Detect which cell encompasses the target text, then output its (x, y) center coordinate. 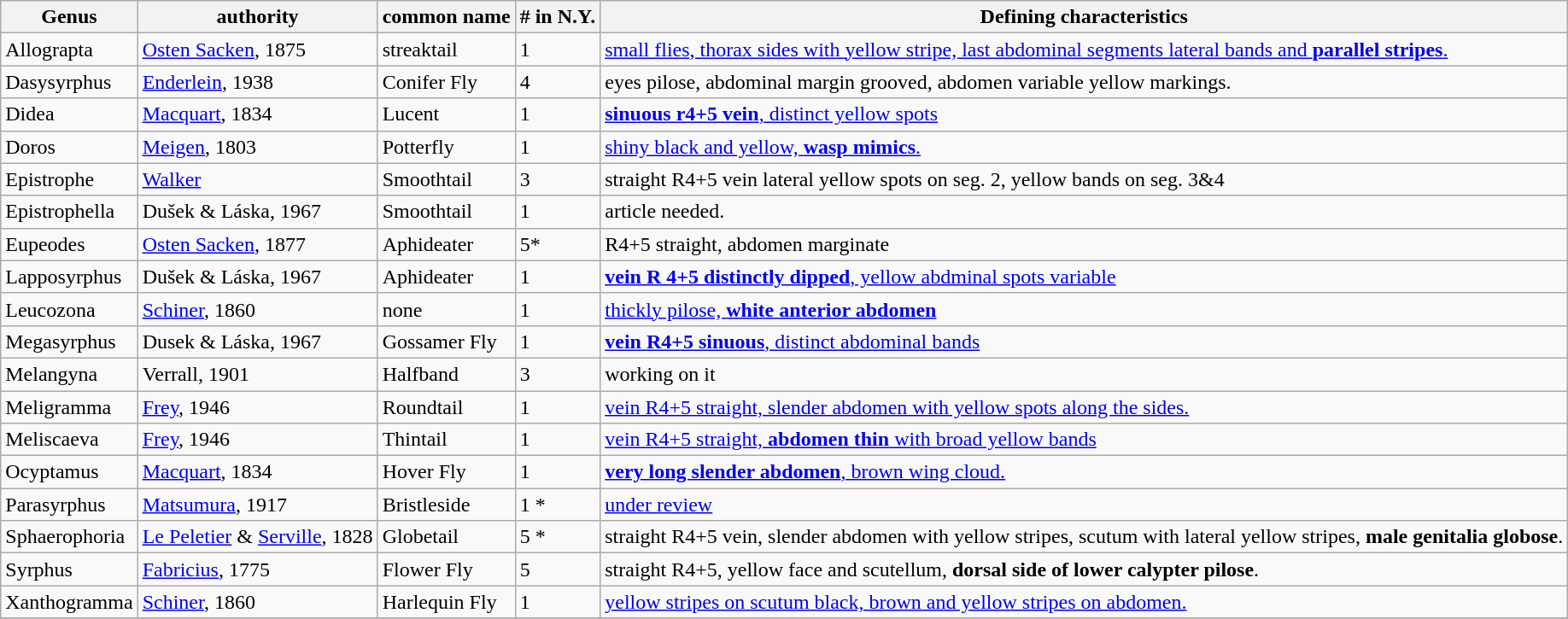
straight R4+5 vein lateral yellow spots on seg. 2, yellow bands on seg. 3&4 (1085, 179)
Roundtail (446, 407)
Hover Fly (446, 472)
5 * (558, 537)
Conifer Fly (446, 82)
Parasyrphus (69, 505)
Megasyrphus (69, 342)
Matsumura, 1917 (258, 505)
Syrphus (69, 569)
Lapposyrphus (69, 277)
Didea (69, 114)
vein R4+5 sinuous, distinct abdominal bands (1085, 342)
Meligramma (69, 407)
vein R4+5 straight, abdomen thin with broad yellow bands (1085, 440)
Defining characteristics (1085, 17)
Flower Fly (446, 569)
4 (558, 82)
Dasysyrphus (69, 82)
Walker (258, 179)
common name (446, 17)
5* (558, 244)
Dusek & Láska, 1967 (258, 342)
Genus (69, 17)
Doros (69, 147)
Allograpta (69, 50)
Bristleside (446, 505)
eyes pilose, abdominal margin grooved, abdomen variable yellow markings. (1085, 82)
Osten Sacken, 1875 (258, 50)
authority (258, 17)
thickly pilose, white anterior abdomen (1085, 309)
sinuous r4+5 vein, distinct yellow spots (1085, 114)
straight R4+5 vein, slender abdomen with yellow stripes, scutum with lateral yellow stripes, male genitalia globose. (1085, 537)
Osten Sacken, 1877 (258, 244)
Lucent (446, 114)
Epistrophella (69, 212)
Sphaerophoria (69, 537)
article needed. (1085, 212)
very long slender abdomen, brown wing cloud. (1085, 472)
Melangyna (69, 374)
shiny black and yellow, wasp mimics. (1085, 147)
1 * (558, 505)
Fabricius, 1775 (258, 569)
Harlequin Fly (446, 602)
vein R4+5 straight, slender abdomen with yellow spots along the sides. (1085, 407)
Eupeodes (69, 244)
vein R 4+5 distinctly dipped, yellow abdminal spots variable (1085, 277)
streaktail (446, 50)
Meliscaeva (69, 440)
yellow stripes on scutum black, brown and yellow stripes on abdomen. (1085, 602)
# in N.Y. (558, 17)
Gossamer Fly (446, 342)
R4+5 straight, abdomen marginate (1085, 244)
straight R4+5, yellow face and scutellum, dorsal side of lower calypter pilose. (1085, 569)
working on it (1085, 374)
Halfband (446, 374)
Verrall, 1901 (258, 374)
Ocyptamus (69, 472)
Le Peletier & Serville, 1828 (258, 537)
Potterfly (446, 147)
none (446, 309)
5 (558, 569)
Epistrophe (69, 179)
Thintail (446, 440)
small flies, thorax sides with yellow stripe, last abdominal segments lateral bands and parallel stripes. (1085, 50)
under review (1085, 505)
Globetail (446, 537)
Xanthogramma (69, 602)
Meigen, 1803 (258, 147)
Enderlein, 1938 (258, 82)
Leucozona (69, 309)
